Pinpoint the cell where the given text exists, returning its [x, y] midpoint coordinate. 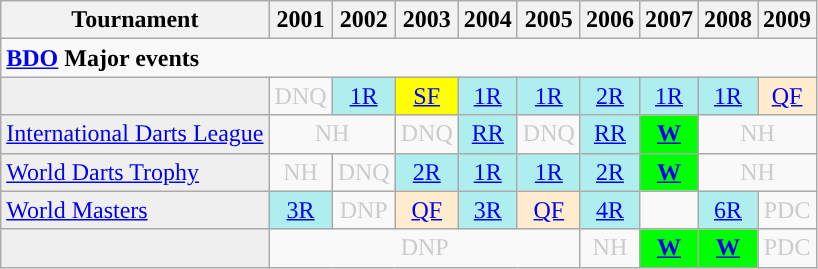
2003 [426, 20]
4R [610, 210]
BDO Major events [409, 58]
6R [728, 210]
Tournament [135, 20]
World Darts Trophy [135, 172]
2004 [488, 20]
2008 [728, 20]
World Masters [135, 210]
2006 [610, 20]
International Darts League [135, 134]
SF [426, 96]
2007 [668, 20]
2002 [364, 20]
2009 [788, 20]
2001 [300, 20]
2005 [548, 20]
